Capture the cell that displays the provided text and extract its (X, Y) central coordinate. 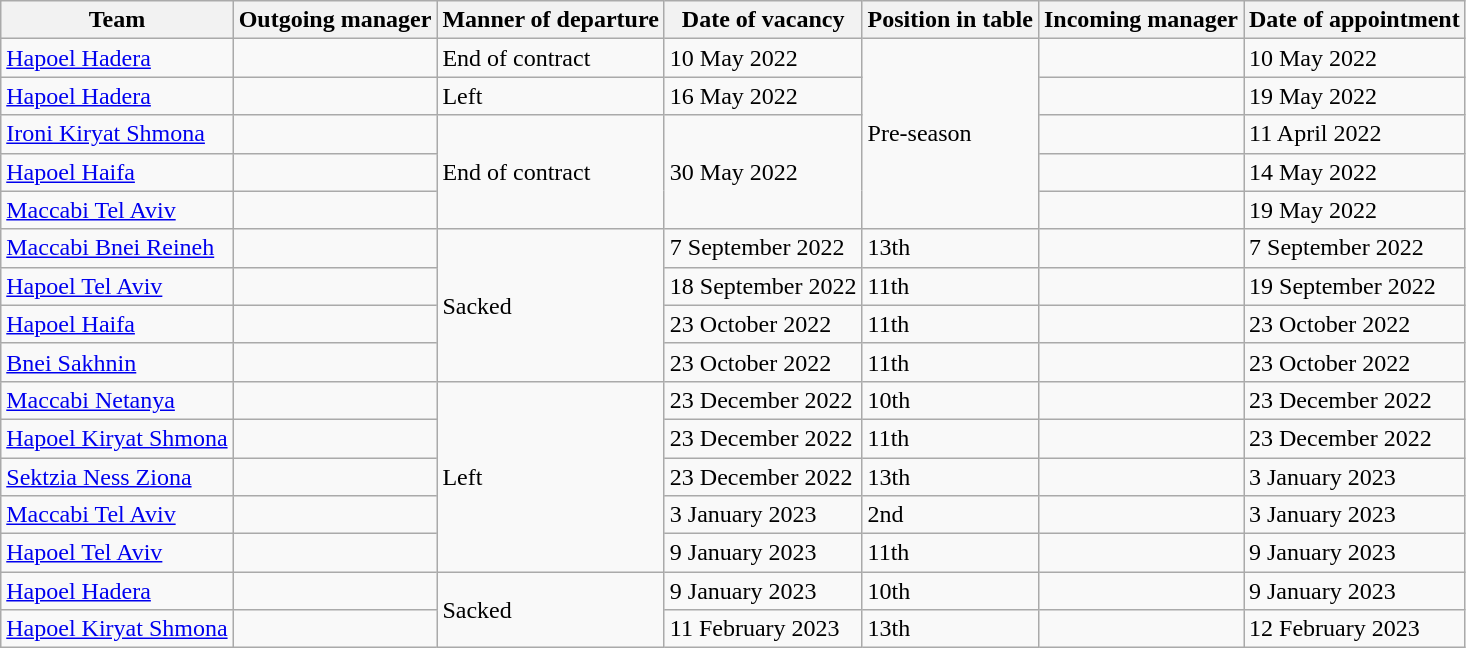
16 May 2022 (763, 96)
Pre-season (950, 134)
Maccabi Bnei Reineh (117, 248)
11 February 2023 (763, 629)
19 September 2022 (1355, 286)
14 May 2022 (1355, 172)
Bnei Sakhnin (117, 362)
2nd (950, 515)
Sektzia Ness Ziona (117, 477)
Position in table (950, 20)
Date of appointment (1355, 20)
Incoming manager (1140, 20)
12 February 2023 (1355, 629)
Maccabi Netanya (117, 400)
Date of vacancy (763, 20)
30 May 2022 (763, 172)
11 April 2022 (1355, 134)
Team (117, 20)
Ironi Kiryat Shmona (117, 134)
18 September 2022 (763, 286)
Manner of departure (550, 20)
Outgoing manager (335, 20)
